Search for the cell housing the specified text and yield its [x, y] center coordinate. 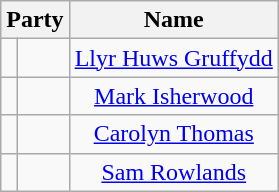
Sam Rowlands [174, 172]
Llyr Huws Gruffydd [174, 58]
Name [174, 20]
Mark Isherwood [174, 96]
Party [35, 20]
Carolyn Thomas [174, 134]
